Output the (X, Y) coordinate of the center of the cell containing the given text.  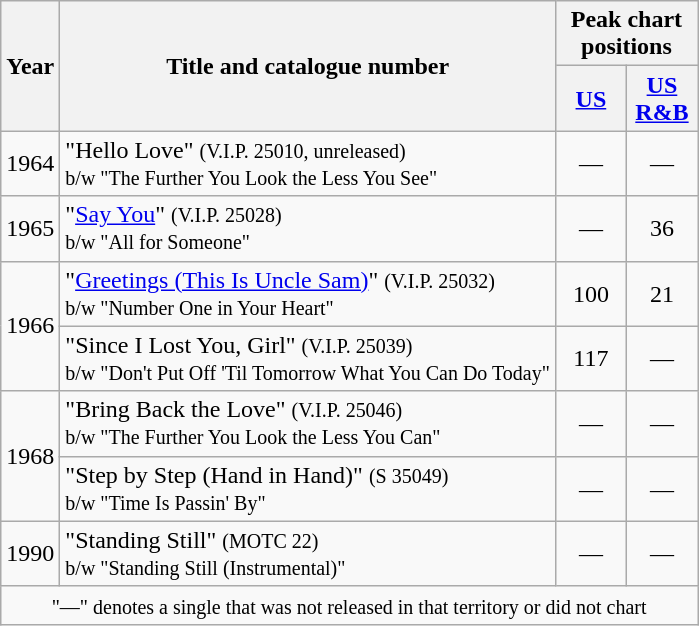
1964 (30, 164)
1990 (30, 554)
US R&B (662, 98)
Peak chart positions (626, 34)
1966 (30, 326)
"Standing Still" (MOTC 22)b/w "Standing Still (Instrumental)" (308, 554)
US (590, 98)
117 (590, 358)
"—" denotes a single that was not released in that territory or did not chart (350, 605)
36 (662, 228)
"Bring Back the Love" (V.I.P. 25046)b/w "The Further You Look the Less You Can" (308, 424)
Title and catalogue number (308, 66)
"Since I Lost You, Girl" (V.I.P. 25039)b/w "Don't Put Off 'Til Tomorrow What You Can Do Today" (308, 358)
"Greetings (This Is Uncle Sam)" (V.I.P. 25032)b/w "Number One in Your Heart" (308, 294)
100 (590, 294)
"Step by Step (Hand in Hand)" (S 35049)b/w "Time Is Passin' By" (308, 488)
"Hello Love" (V.I.P. 25010, unreleased)b/w "The Further You Look the Less You See" (308, 164)
21 (662, 294)
"Say You" (V.I.P. 25028)b/w "All for Someone" (308, 228)
Year (30, 66)
1965 (30, 228)
1968 (30, 456)
